Identify which cell holds the provided text, then report its (X, Y) central coordinate. 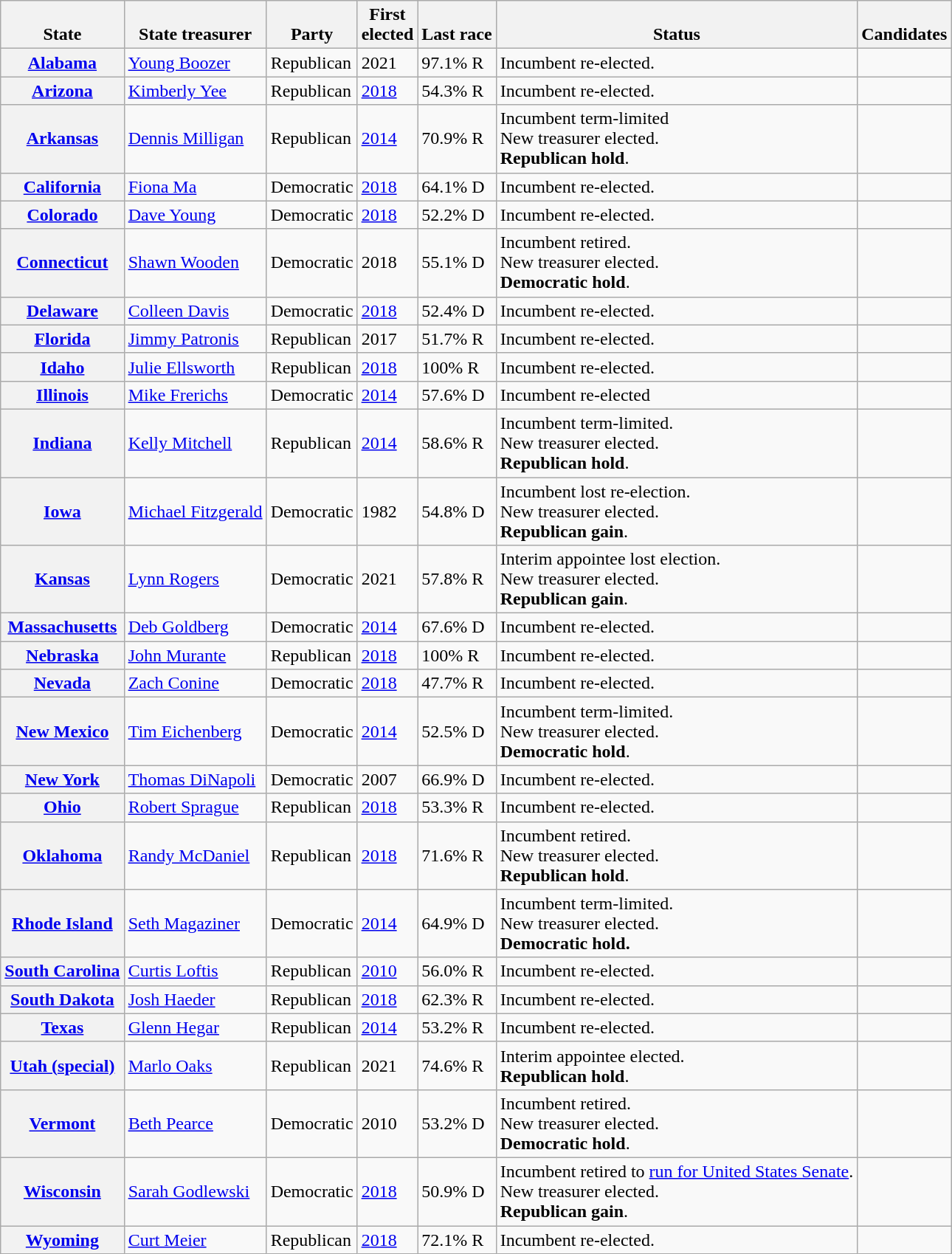
Arkansas (62, 139)
Shawn Wooden (195, 263)
Deb Goldberg (195, 627)
Curtis Loftis (195, 971)
Interim appointee elected.Republican hold. (677, 1066)
71.6% R (457, 855)
John Murante (195, 655)
Incumbent retired to run for United States Senate.New treasurer elected.Republican gain. (677, 1191)
55.1% D (457, 263)
Marlo Oaks (195, 1066)
State treasurer (195, 25)
Sarah Godlewski (195, 1191)
53.3% R (457, 807)
Ohio (62, 807)
Firstelected (387, 25)
Nebraska (62, 655)
50.9% D (457, 1191)
Colorado (62, 215)
Kimberly Yee (195, 91)
Dave Young (195, 215)
2007 (387, 779)
Status (677, 25)
Seth Magaziner (195, 923)
Texas (62, 1027)
Interim appointee lost election.New treasurer elected.Republican gain. (677, 579)
Arizona (62, 91)
Candidates (905, 25)
Randy McDaniel (195, 855)
Nevada (62, 683)
72.1% R (457, 1239)
New Mexico (62, 731)
Incumbent term-limitedNew treasurer elected.Republican hold. (677, 139)
Dennis Milligan (195, 139)
62.3% R (457, 999)
California (62, 187)
Lynn Rogers (195, 579)
52.5% D (457, 731)
New York (62, 779)
Glenn Hegar (195, 1027)
Idaho (62, 367)
State (62, 25)
Beth Pearce (195, 1123)
66.9% D (457, 779)
54.3% R (457, 91)
Indiana (62, 443)
Fiona Ma (195, 187)
Massachusetts (62, 627)
Incumbent retired.New treasurer elected.Republican hold. (677, 855)
Josh Haeder (195, 999)
1982 (387, 511)
Wyoming (62, 1239)
Utah (special) (62, 1066)
Delaware (62, 311)
Rhode Island (62, 923)
Michael Fitzgerald (195, 511)
Last race (457, 25)
Thomas DiNapoli (195, 779)
67.6% D (457, 627)
Vermont (62, 1123)
Curt Meier (195, 1239)
Alabama (62, 63)
Party (311, 25)
52.2% D (457, 215)
Colleen Davis (195, 311)
57.6% D (457, 395)
Connecticut (62, 263)
74.6% R (457, 1066)
Julie Ellsworth (195, 367)
South Dakota (62, 999)
Robert Sprague (195, 807)
Illinois (62, 395)
57.8% R (457, 579)
Incumbent re-elected (677, 395)
53.2% R (457, 1027)
53.2% D (457, 1123)
Florida (62, 339)
Tim Eichenberg (195, 731)
Oklahoma (62, 855)
58.6% R (457, 443)
South Carolina (62, 971)
56.0% R (457, 971)
51.7% R (457, 339)
54.8% D (457, 511)
70.9% R (457, 139)
Young Boozer (195, 63)
52.4% D (457, 311)
97.1% R (457, 63)
Jimmy Patronis (195, 339)
Iowa (62, 511)
Wisconsin (62, 1191)
Kelly Mitchell (195, 443)
Kansas (62, 579)
64.1% D (457, 187)
64.9% D (457, 923)
Mike Frerichs (195, 395)
47.7% R (457, 683)
Incumbent term-limited.New treasurer elected.Republican hold. (677, 443)
Incumbent lost re-election.New treasurer elected.Republican gain. (677, 511)
2017 (387, 339)
Zach Conine (195, 683)
